Capture the cell that displays the provided text and extract its [x, y] central coordinate. 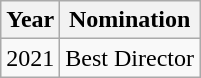
Nomination [130, 20]
Best Director [130, 58]
2021 [30, 58]
Year [30, 20]
